For the text-containing cell, return its midpoint in [X, Y] coordinate format. 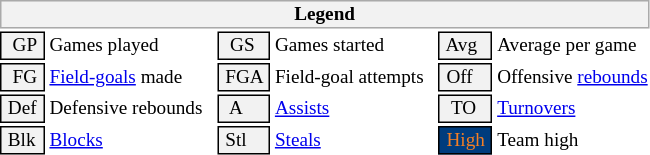
Avg [466, 46]
Field-goal attempts [354, 77]
Games played [131, 46]
Assists [354, 108]
Off [466, 77]
A [244, 108]
Blocks [131, 140]
Steals [354, 140]
Legend [324, 14]
GP [22, 46]
Def [22, 108]
Field-goals made [131, 77]
Defensive rebounds [131, 108]
FGA [244, 77]
Blk [22, 140]
GS [244, 46]
Team high [573, 140]
Offensive rebounds [573, 77]
Average per game [573, 46]
Games started [354, 46]
Turnovers [573, 108]
FG [22, 77]
TO [466, 108]
High [466, 140]
Stl [244, 140]
